Return the [X, Y] coordinate for the center point of the cell that contains the specified text.  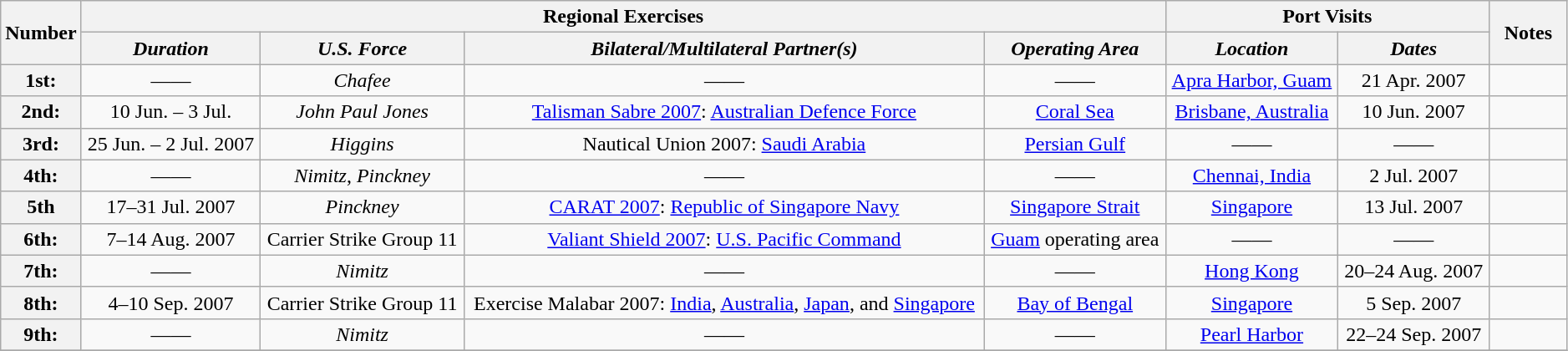
5 Sep. 2007 [1413, 303]
Port Visits [1327, 17]
22–24 Sep. 2007 [1413, 334]
Hong Kong [1251, 271]
Talisman Sabre 2007: Australian Defence Force [723, 112]
7–14 Aug. 2007 [170, 239]
U.S. Force [363, 48]
Coral Sea [1076, 112]
Brisbane, Australia [1251, 112]
13 Jul. 2007 [1413, 207]
Bilateral/Multilateral Partner(s) [723, 48]
Chafee [363, 80]
Dates [1413, 48]
John Paul Jones [363, 112]
21 Apr. 2007 [1413, 80]
4th: [41, 175]
Nautical Union 2007: Saudi Arabia [723, 144]
Notes [1529, 33]
Apra Harbor, Guam [1251, 80]
Number [41, 33]
4–10 Sep. 2007 [170, 303]
5th [41, 207]
Location [1251, 48]
2nd: [41, 112]
Regional Exercises [623, 17]
Persian Gulf [1076, 144]
CARAT 2007: Republic of Singapore Navy [723, 207]
Valiant Shield 2007: U.S. Pacific Command [723, 239]
10 Jun. 2007 [1413, 112]
8th: [41, 303]
7th: [41, 271]
Chennai, India [1251, 175]
Higgins [363, 144]
Bay of Bengal [1076, 303]
Operating Area [1076, 48]
1st: [41, 80]
Exercise Malabar 2007: India, Australia, Japan, and Singapore [723, 303]
Singapore Strait [1076, 207]
10 Jun. – 3 Jul. [170, 112]
Nimitz, Pinckney [363, 175]
17–31 Jul. 2007 [170, 207]
Pinckney [363, 207]
3rd: [41, 144]
9th: [41, 334]
6th: [41, 239]
20–24 Aug. 2007 [1413, 271]
Guam operating area [1076, 239]
Duration [170, 48]
Pearl Harbor [1251, 334]
2 Jul. 2007 [1413, 175]
25 Jun. – 2 Jul. 2007 [170, 144]
